Provide the [X, Y] coordinate of the cell's center where the given text is located.  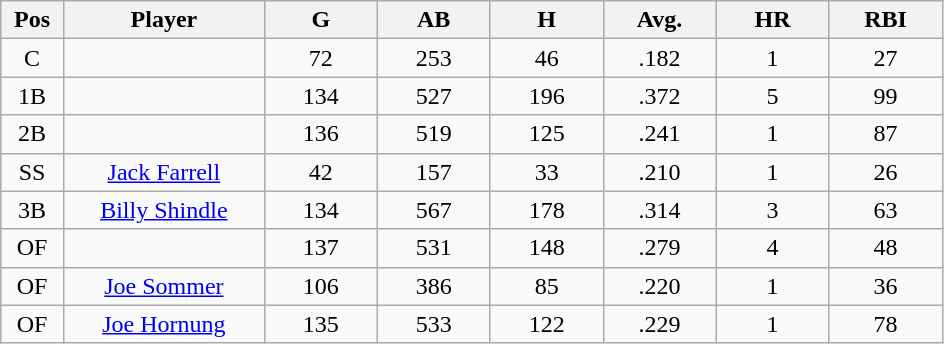
527 [434, 96]
.210 [660, 172]
567 [434, 210]
Avg. [660, 20]
.241 [660, 134]
26 [886, 172]
Joe Hornung [164, 324]
33 [546, 172]
.220 [660, 286]
SS [32, 172]
87 [886, 134]
4 [772, 248]
135 [320, 324]
42 [320, 172]
G [320, 20]
196 [546, 96]
122 [546, 324]
5 [772, 96]
.182 [660, 58]
48 [886, 248]
63 [886, 210]
AB [434, 20]
3 [772, 210]
3B [32, 210]
Player [164, 20]
C [32, 58]
85 [546, 286]
RBI [886, 20]
78 [886, 324]
.314 [660, 210]
136 [320, 134]
36 [886, 286]
125 [546, 134]
Jack Farrell [164, 172]
HR [772, 20]
27 [886, 58]
178 [546, 210]
1B [32, 96]
157 [434, 172]
Joe Sommer [164, 286]
253 [434, 58]
106 [320, 286]
2B [32, 134]
H [546, 20]
148 [546, 248]
46 [546, 58]
.279 [660, 248]
.229 [660, 324]
533 [434, 324]
386 [434, 286]
72 [320, 58]
519 [434, 134]
Billy Shindle [164, 210]
531 [434, 248]
.372 [660, 96]
Pos [32, 20]
99 [886, 96]
137 [320, 248]
